From the cell containing the given text, extract its center point as (x, y) coordinate. 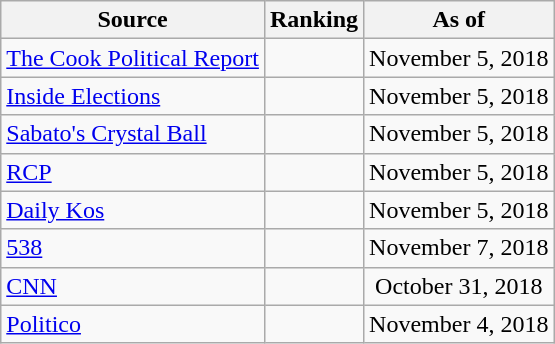
538 (133, 248)
As of (459, 20)
Sabato's Crystal Ball (133, 134)
The Cook Political Report (133, 58)
Inside Elections (133, 96)
October 31, 2018 (459, 286)
Daily Kos (133, 210)
CNN (133, 286)
November 7, 2018 (459, 248)
Politico (133, 324)
Ranking (314, 20)
RCP (133, 172)
November 4, 2018 (459, 324)
Source (133, 20)
